Determine the [x, y] coordinate at the center of the cell enclosing the given text.  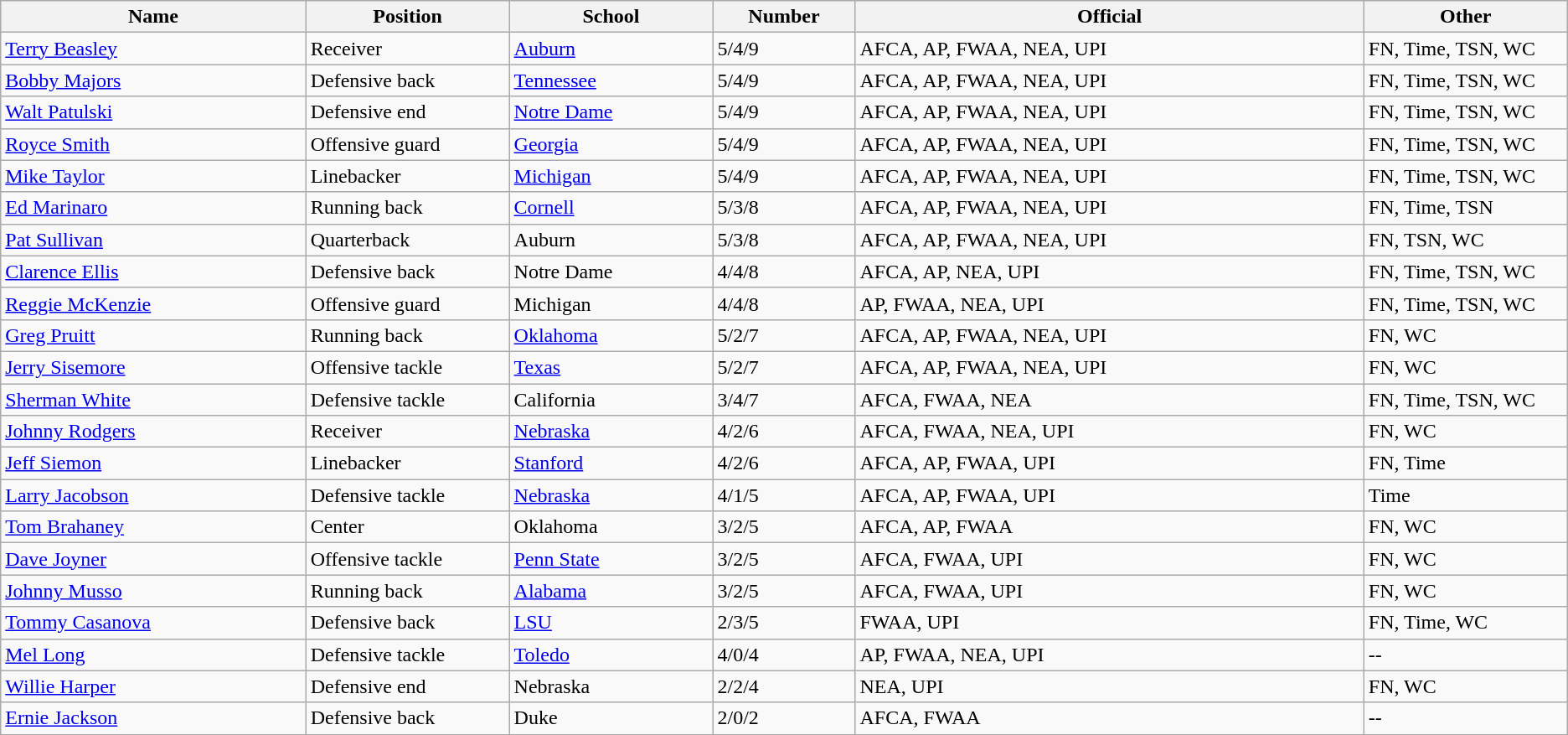
Name [153, 17]
School [611, 17]
Dave Joyner [153, 559]
2/3/5 [784, 623]
3/4/7 [784, 400]
Tom Brahaney [153, 527]
4/1/5 [784, 495]
Number [784, 17]
Quarterback [407, 240]
Bobby Majors [153, 80]
Greg Pruitt [153, 335]
AFCA, AP, FWAA [1109, 527]
FWAA, UPI [1109, 623]
Johnny Rodgers [153, 432]
Tommy Casanova [153, 623]
Center [407, 527]
2/0/2 [784, 718]
Other [1466, 17]
California [611, 400]
Official [1109, 17]
Mike Taylor [153, 176]
4/0/4 [784, 655]
Jerry Sisemore [153, 367]
Duke [611, 718]
Willie Harper [153, 686]
Time [1466, 495]
LSU [611, 623]
AFCA, FWAA, NEA, UPI [1109, 432]
Ernie Jackson [153, 718]
Johnny Musso [153, 591]
Larry Jacobson [153, 495]
Pat Sullivan [153, 240]
Position [407, 17]
Georgia [611, 144]
Jeff Siemon [153, 463]
Royce Smith [153, 144]
AFCA, AP, NEA, UPI [1109, 272]
Terry Beasley [153, 49]
Stanford [611, 463]
Walt Patulski [153, 112]
Tennessee [611, 80]
FN, Time [1466, 463]
AFCA, FWAA [1109, 718]
FN, TSN, WC [1466, 240]
AFCA, FWAA, NEA [1109, 400]
Toledo [611, 655]
Cornell [611, 208]
FN, Time, WC [1466, 623]
Mel Long [153, 655]
Reggie McKenzie [153, 303]
Ed Marinaro [153, 208]
Texas [611, 367]
FN, Time, TSN [1466, 208]
Alabama [611, 591]
Penn State [611, 559]
Sherman White [153, 400]
2/2/4 [784, 686]
Clarence Ellis [153, 272]
NEA, UPI [1109, 686]
